Capture the cell that displays the provided text and extract its (X, Y) central coordinate. 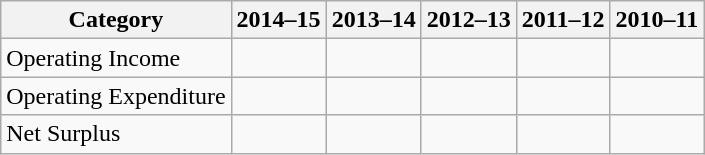
2012–13 (468, 20)
2010–11 (657, 20)
2013–14 (374, 20)
2014–15 (278, 20)
Operating Income (116, 58)
Operating Expenditure (116, 96)
2011–12 (563, 20)
Net Surplus (116, 134)
Category (116, 20)
